From the cell containing the given text, extract its center point as [x, y] coordinate. 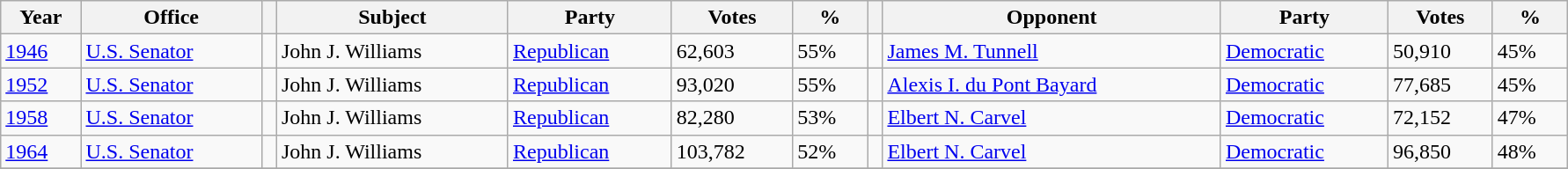
62,603 [732, 51]
103,782 [732, 151]
1946 [40, 51]
1958 [40, 118]
Subject [392, 18]
53% [831, 118]
Opponent [1052, 18]
72,152 [1440, 118]
James M. Tunnell [1052, 51]
52% [831, 151]
48% [1529, 151]
82,280 [732, 118]
Alexis I. du Pont Bayard [1052, 84]
Year [40, 18]
77,685 [1440, 84]
47% [1529, 118]
1952 [40, 84]
93,020 [732, 84]
50,910 [1440, 51]
96,850 [1440, 151]
Office [171, 18]
1964 [40, 151]
